Find where the given text appears and provide that cell's center as [x, y] coordinate. 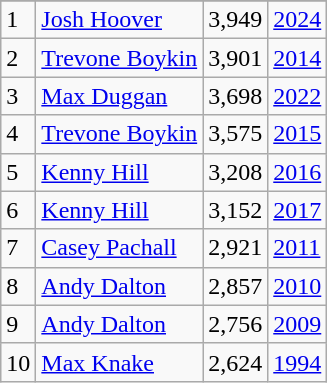
3 [18, 96]
3,208 [236, 172]
2015 [298, 134]
2,921 [236, 248]
2,756 [236, 324]
7 [18, 248]
2022 [298, 96]
2,624 [236, 362]
2011 [298, 248]
2010 [298, 286]
3,575 [236, 134]
5 [18, 172]
Max Duggan [120, 96]
Casey Pachall [120, 248]
1 [18, 20]
2024 [298, 20]
Max Knake [120, 362]
10 [18, 362]
2 [18, 58]
6 [18, 210]
1994 [298, 362]
Josh Hoover [120, 20]
2017 [298, 210]
2,857 [236, 286]
3,698 [236, 96]
2009 [298, 324]
8 [18, 286]
2016 [298, 172]
2014 [298, 58]
3,949 [236, 20]
9 [18, 324]
3,901 [236, 58]
3,152 [236, 210]
4 [18, 134]
